Identify which cell holds the provided text, then report its (X, Y) central coordinate. 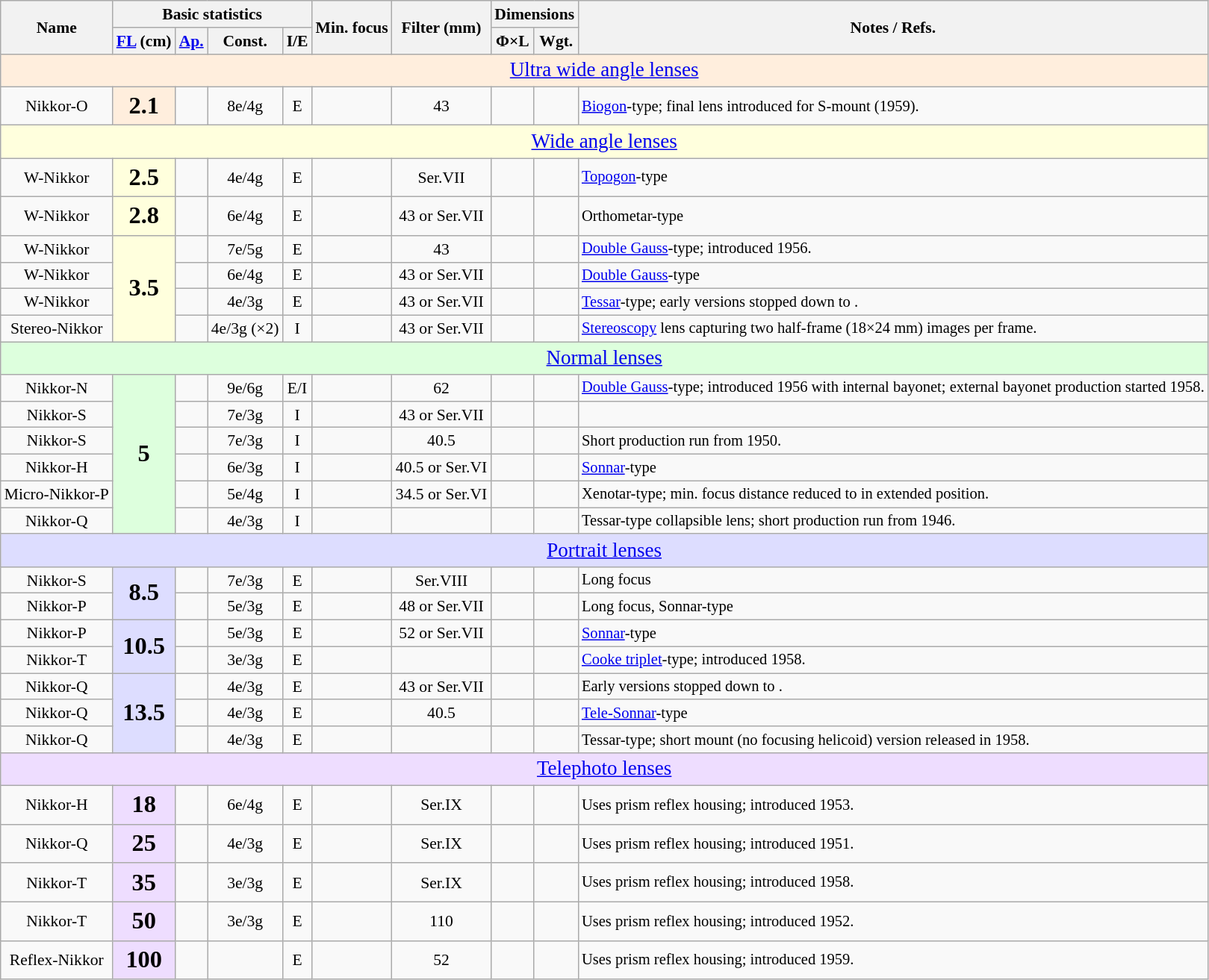
Uses prism reflex housing; introduced 1953. (893, 805)
Ser.VIII (441, 581)
Uses prism reflex housing; introduced 1958. (893, 883)
I/E (297, 41)
Tessar-type; early versions stopped down to . (893, 302)
Micro-Nikkor-P (57, 495)
FL (cm) (144, 41)
Long focus, Sonnar-type (893, 607)
Uses prism reflex housing; introduced 1959. (893, 960)
Double Gauss-type (893, 275)
4e/4g (245, 178)
Cooke triplet-type; introduced 1958. (893, 660)
8.5 (144, 594)
Notes / Refs. (893, 27)
10.5 (144, 646)
4e/3g (×2) (245, 329)
100 (144, 960)
Name (57, 27)
9e/6g (245, 388)
Uses prism reflex housing; introduced 1952. (893, 922)
8e/4g (245, 106)
Tessar-type collapsible lens; short production run from 1946. (893, 521)
Orthometar-type (893, 216)
Uses prism reflex housing; introduced 1951. (893, 844)
Stereoscopy lens capturing two half-frame (18×24 mm) images per frame. (893, 329)
52 (441, 960)
6e/3g (245, 468)
Biogon-type; final lens introduced for S-mount (1959). (893, 106)
Wide angle lenses (605, 142)
5 (144, 455)
Xenotar-type; min. focus distance reduced to in extended position. (893, 495)
Early versions stopped down to . (893, 687)
110 (441, 922)
Reflex-Nikkor (57, 960)
Ser.VII (441, 178)
Double Gauss-type; introduced 1956 with internal bayonet; external bayonet production started 1958. (893, 388)
35 (144, 883)
Topogon-type (893, 178)
18 (144, 805)
Nikkor-N (57, 388)
40.5 or Ser.VI (441, 468)
13.5 (144, 714)
25 (144, 844)
Φ×L (512, 41)
7e/5g (245, 249)
62 (441, 388)
Long focus (893, 581)
Min. focus (352, 27)
3.5 (144, 289)
Wgt. (556, 41)
Const. (245, 41)
Stereo-Nikkor (57, 329)
Tessar-type; short mount (no focusing helicoid) version released in 1958. (893, 740)
2.5 (144, 178)
2.1 (144, 106)
2.8 (144, 216)
5e/4g (245, 495)
Nikkor-O (57, 106)
Double Gauss-type; introduced 1956. (893, 249)
Tele-Sonnar-type (893, 714)
52 or Ser.VII (441, 634)
Portrait lenses (605, 551)
Short production run from 1950. (893, 441)
48 or Ser.VII (441, 607)
Dimensions (535, 14)
Ap. (191, 41)
Telephoto lenses (605, 770)
Ultra wide angle lenses (605, 70)
50 (144, 922)
Filter (mm) (441, 27)
Basic statistics (212, 14)
E/I (297, 388)
34.5 or Ser.VI (441, 495)
Normal lenses (605, 358)
